Return (x, y) of the center of cell containing provided text 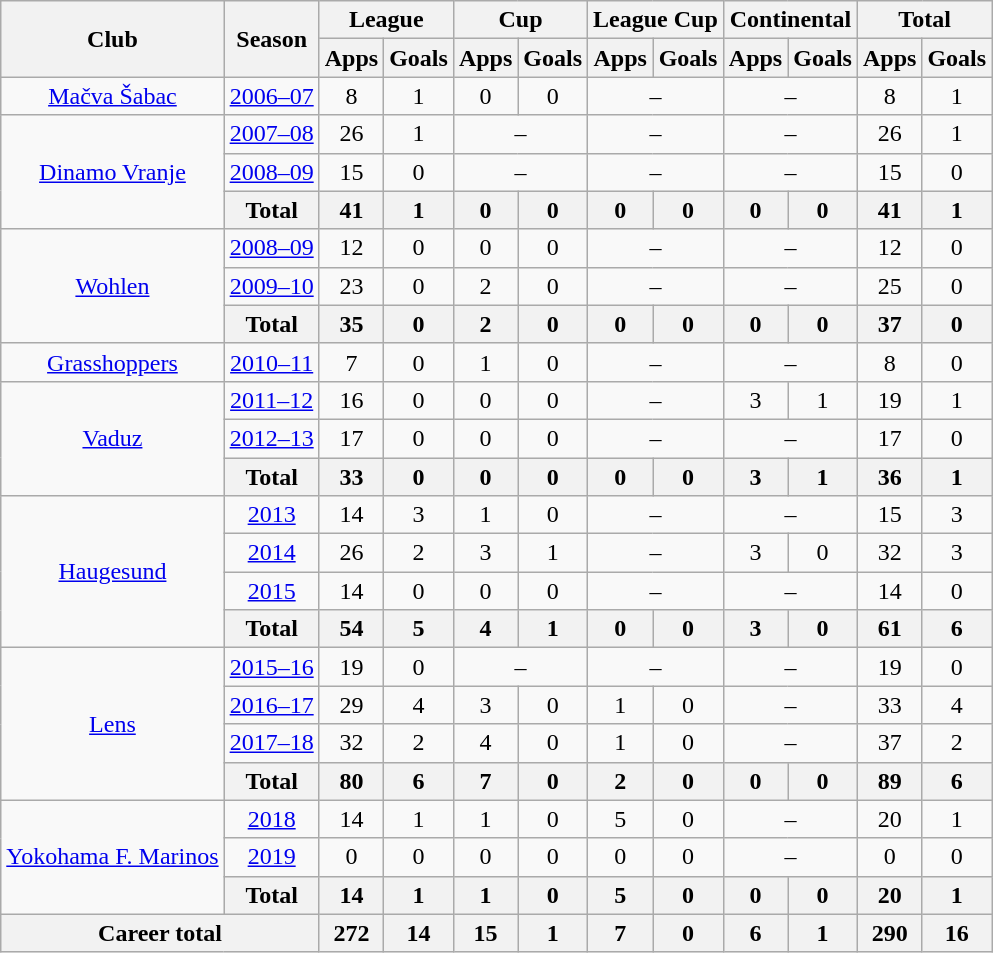
Grasshoppers (112, 362)
2015–16 (272, 667)
Mačva Šabac (112, 96)
54 (351, 629)
2006–07 (272, 96)
36 (889, 477)
80 (351, 781)
23 (351, 286)
2013 (272, 515)
Haugesund (112, 572)
272 (351, 933)
2016–17 (272, 705)
2009–10 (272, 286)
Vaduz (112, 438)
Yokohama F. Marinos (112, 857)
Career total (160, 933)
29 (351, 705)
2010–11 (272, 362)
Continental (790, 20)
290 (889, 933)
2014 (272, 553)
61 (889, 629)
2007–08 (272, 134)
2011–12 (272, 400)
Wohlen (112, 286)
2017–18 (272, 743)
Dinamo Vranje (112, 172)
35 (351, 324)
League Cup (656, 20)
2012–13 (272, 438)
Cup (520, 20)
2018 (272, 819)
Season (272, 39)
89 (889, 781)
Lens (112, 724)
25 (889, 286)
2019 (272, 857)
Club (112, 39)
2015 (272, 591)
League (386, 20)
